Pinpoint the cell where the given text exists, returning its (x, y) midpoint coordinate. 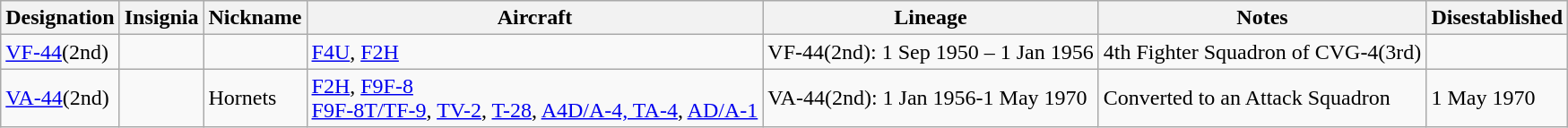
Aircraft (534, 18)
VF-44(2nd): 1 Sep 1950 – 1 Jan 1956 (931, 52)
VF-44(2nd) (60, 52)
1 May 1970 (1497, 98)
Lineage (931, 18)
4th Fighter Squadron of CVG-4(3rd) (1262, 52)
F2H, F9F-8F9F-8T/TF-9, TV-2, T-28, A4D/A-4, TA-4, AD/A-1 (534, 98)
F4U, F2H (534, 52)
Designation (60, 18)
Converted to an Attack Squadron (1262, 98)
Disestablished (1497, 18)
Hornets (255, 98)
VA-44(2nd): 1 Jan 1956-1 May 1970 (931, 98)
Nickname (255, 18)
VA-44(2nd) (60, 98)
Insignia (161, 18)
Notes (1262, 18)
